From the cell containing the given text, extract its center point as (X, Y) coordinate. 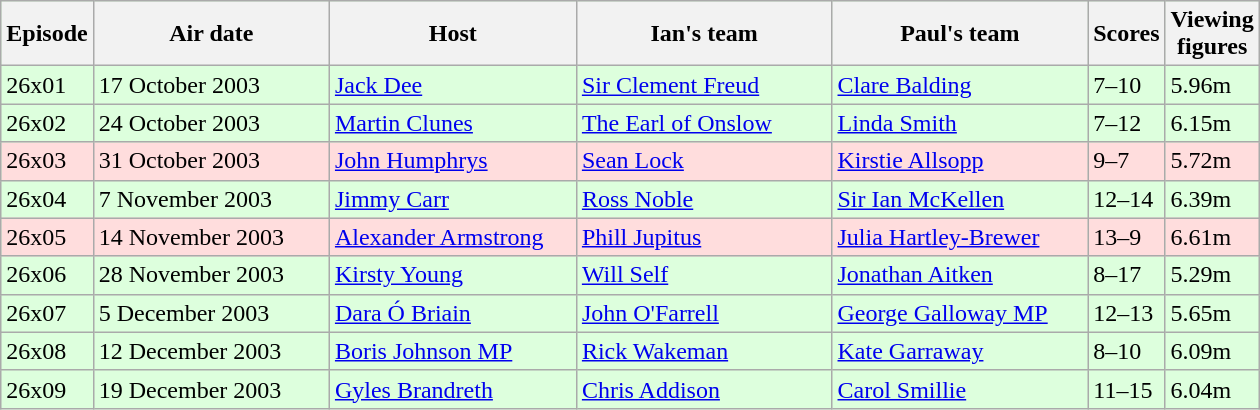
8–10 (1126, 351)
Kirsty Young (452, 275)
Viewing figures (1212, 34)
Alexander Armstrong (452, 237)
Will Self (704, 275)
Gyles Brandreth (452, 389)
9–7 (1126, 161)
19 December 2003 (211, 389)
24 October 2003 (211, 123)
Episode (47, 34)
Jimmy Carr (452, 199)
Dara Ó Briain (452, 313)
12–14 (1126, 199)
George Galloway MP (960, 313)
7 November 2003 (211, 199)
The Earl of Onslow (704, 123)
Sir Ian McKellen (960, 199)
7–10 (1126, 85)
14 November 2003 (211, 237)
26x04 (47, 199)
6.39m (1212, 199)
Ross Noble (704, 199)
5.96m (1212, 85)
17 October 2003 (211, 85)
John Humphrys (452, 161)
8–17 (1126, 275)
26x03 (47, 161)
26x06 (47, 275)
Jack Dee (452, 85)
28 November 2003 (211, 275)
5.29m (1212, 275)
Chris Addison (704, 389)
Sean Lock (704, 161)
6.15m (1212, 123)
26x05 (47, 237)
6.61m (1212, 237)
7–12 (1126, 123)
5.72m (1212, 161)
Phill Jupitus (704, 237)
Scores (1126, 34)
11–15 (1126, 389)
Air date (211, 34)
Host (452, 34)
Rick Wakeman (704, 351)
Sir Clement Freud (704, 85)
Carol Smillie (960, 389)
26x02 (47, 123)
Boris Johnson MP (452, 351)
31 October 2003 (211, 161)
Linda Smith (960, 123)
12–13 (1126, 313)
Julia Hartley-Brewer (960, 237)
Kate Garraway (960, 351)
Jonathan Aitken (960, 275)
5.65m (1212, 313)
Kirstie Allsopp (960, 161)
5 December 2003 (211, 313)
Paul's team (960, 34)
13–9 (1126, 237)
26x01 (47, 85)
6.09m (1212, 351)
Clare Balding (960, 85)
12 December 2003 (211, 351)
6.04m (1212, 389)
26x07 (47, 313)
John O'Farrell (704, 313)
26x08 (47, 351)
Ian's team (704, 34)
26x09 (47, 389)
Martin Clunes (452, 123)
